For the text-containing cell, return its midpoint in (x, y) coordinate format. 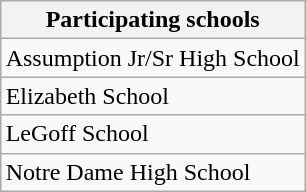
Notre Dame High School (152, 172)
Elizabeth School (152, 96)
LeGoff School (152, 134)
Participating schools (152, 20)
Assumption Jr/Sr High School (152, 58)
